Pinpoint the cell where the given text exists, returning its [x, y] midpoint coordinate. 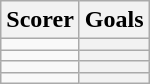
Scorer [40, 20]
Goals [114, 20]
